Output the [x, y] coordinate of the center of the cell containing the given text.  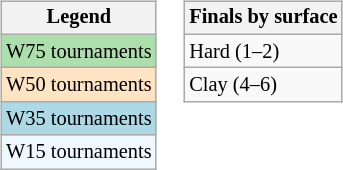
W15 tournaments [78, 152]
Legend [78, 18]
W35 tournaments [78, 119]
W75 tournaments [78, 51]
Hard (1–2) [263, 51]
Finals by surface [263, 18]
W50 tournaments [78, 85]
Clay (4–6) [263, 85]
